Return the [X, Y] coordinate for the center point of the cell that contains the specified text.  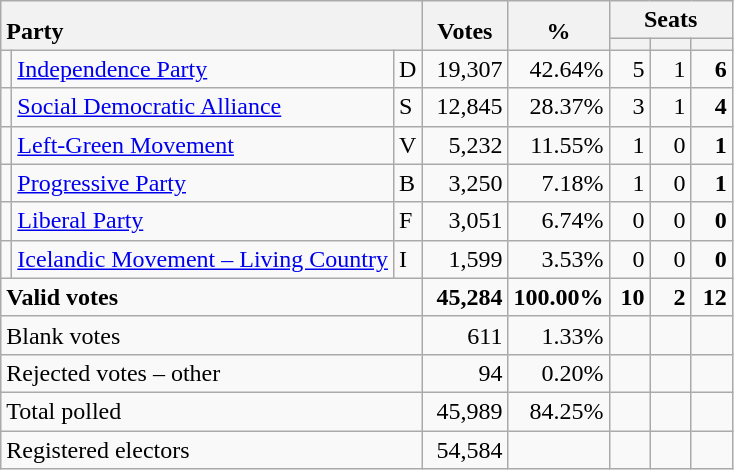
B [407, 183]
Total polled [212, 411]
5 [630, 69]
3 [630, 107]
2 [670, 297]
1,599 [465, 259]
28.37% [558, 107]
Left-Green Movement [203, 145]
1.33% [558, 335]
Rejected votes – other [212, 373]
94 [465, 373]
Independence Party [203, 69]
Social Democratic Alliance [203, 107]
F [407, 221]
Votes [465, 26]
12 [712, 297]
D [407, 69]
11.55% [558, 145]
V [407, 145]
Icelandic Movement – Living Country [203, 259]
42.64% [558, 69]
6 [712, 69]
45,989 [465, 411]
S [407, 107]
Registered electors [212, 449]
10 [630, 297]
5,232 [465, 145]
19,307 [465, 69]
0.20% [558, 373]
4 [712, 107]
3.53% [558, 259]
611 [465, 335]
I [407, 259]
12,845 [465, 107]
Progressive Party [203, 183]
Valid votes [212, 297]
7.18% [558, 183]
100.00% [558, 297]
Seats [670, 20]
6.74% [558, 221]
84.25% [558, 411]
Party [212, 26]
Liberal Party [203, 221]
3,051 [465, 221]
% [558, 26]
Blank votes [212, 335]
54,584 [465, 449]
3,250 [465, 183]
45,284 [465, 297]
